Find where the given text appears and provide that cell's center as [x, y] coordinate. 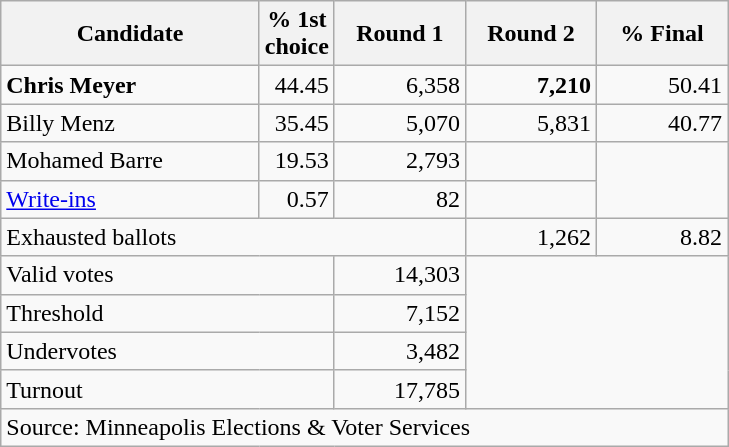
Undervotes [168, 351]
7,210 [530, 85]
Write-ins [130, 199]
Exhausted ballots [234, 237]
50.41 [662, 85]
44.45 [296, 85]
40.77 [662, 123]
Round 2 [530, 34]
% Final [662, 34]
Turnout [168, 389]
Billy Menz [130, 123]
5,831 [530, 123]
35.45 [296, 123]
6,358 [400, 85]
Round 1 [400, 34]
Candidate [130, 34]
0.57 [296, 199]
19.53 [296, 161]
Mohamed Barre [130, 161]
1,262 [530, 237]
3,482 [400, 351]
14,303 [400, 275]
5,070 [400, 123]
8.82 [662, 237]
Valid votes [168, 275]
Source: Minneapolis Elections & Voter Services [364, 427]
% 1stchoice [296, 34]
7,152 [400, 313]
17,785 [400, 389]
Chris Meyer [130, 85]
Threshold [168, 313]
2,793 [400, 161]
82 [400, 199]
